Determine the [X, Y] coordinate at the center of the cell enclosing the given text.  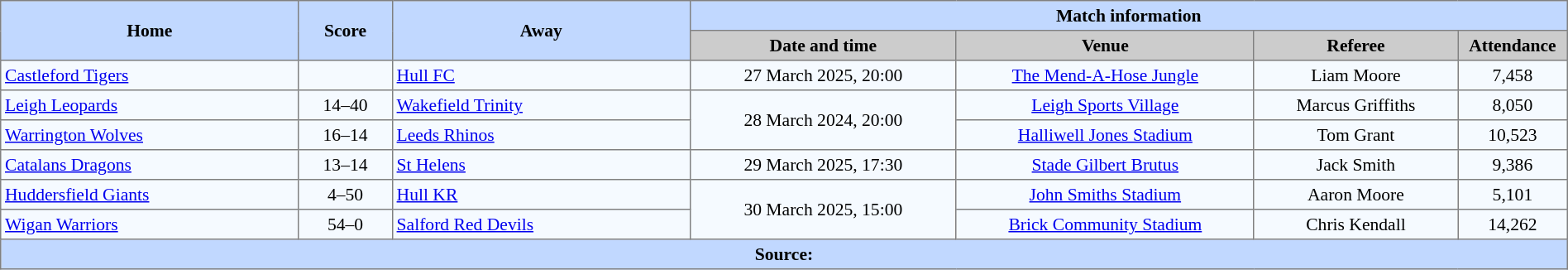
Wigan Warriors [150, 224]
Venue [1105, 46]
Salford Red Devils [541, 224]
Hull KR [541, 195]
16–14 [346, 135]
Liam Moore [1355, 75]
Leigh Sports Village [1105, 105]
Score [346, 31]
9,386 [1513, 165]
27 March 2025, 20:00 [823, 75]
Leigh Leopards [150, 105]
7,458 [1513, 75]
Referee [1355, 46]
5,101 [1513, 195]
Halliwell Jones Stadium [1105, 135]
Warrington Wolves [150, 135]
Home [150, 31]
Attendance [1513, 46]
St Helens [541, 165]
Huddersfield Giants [150, 195]
13–14 [346, 165]
10,523 [1513, 135]
Away [541, 31]
Jack Smith [1355, 165]
The Mend-A-Hose Jungle [1105, 75]
29 March 2025, 17:30 [823, 165]
Stade Gilbert Brutus [1105, 165]
Wakefield Trinity [541, 105]
Source: [784, 254]
8,050 [1513, 105]
John Smiths Stadium [1105, 195]
Match information [1128, 16]
Marcus Griffiths [1355, 105]
54–0 [346, 224]
14–40 [346, 105]
Tom Grant [1355, 135]
Chris Kendall [1355, 224]
Date and time [823, 46]
Leeds Rhinos [541, 135]
14,262 [1513, 224]
4–50 [346, 195]
Hull FC [541, 75]
Castleford Tigers [150, 75]
Catalans Dragons [150, 165]
30 March 2025, 15:00 [823, 210]
28 March 2024, 20:00 [823, 120]
Aaron Moore [1355, 195]
Brick Community Stadium [1105, 224]
